Scan for the cell matching the given text and deliver its [X, Y] coordinate at center. 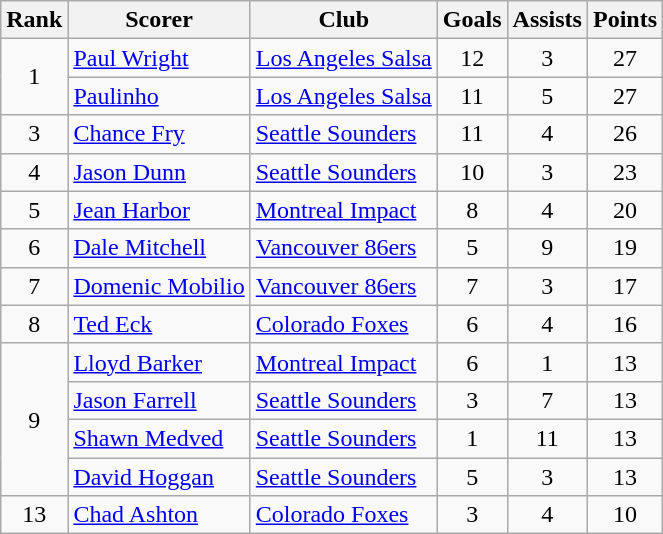
Jason Dunn [159, 172]
26 [624, 134]
12 [472, 58]
Scorer [159, 20]
Paulinho [159, 96]
Domenic Mobilio [159, 286]
Goals [472, 20]
Club [344, 20]
17 [624, 286]
Dale Mitchell [159, 248]
Points [624, 20]
Chad Ashton [159, 515]
Lloyd Barker [159, 362]
Ted Eck [159, 324]
David Hoggan [159, 477]
Jason Farrell [159, 400]
Shawn Medved [159, 438]
Jean Harbor [159, 210]
Assists [547, 20]
Chance Fry [159, 134]
Paul Wright [159, 58]
Rank [34, 20]
20 [624, 210]
23 [624, 172]
16 [624, 324]
19 [624, 248]
